Scan for the cell matching the given text and deliver its (X, Y) coordinate at center. 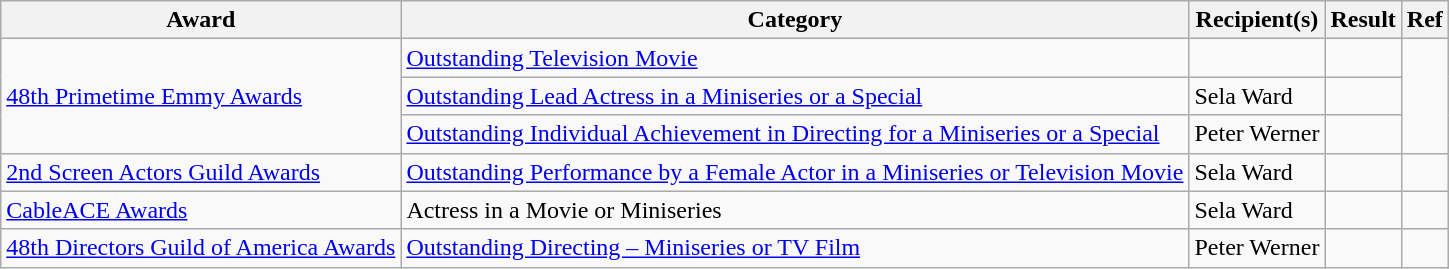
Actress in a Movie or Miniseries (795, 210)
Ref (1424, 20)
Outstanding Individual Achievement in Directing for a Miniseries or a Special (795, 134)
48th Directors Guild of America Awards (201, 248)
Award (201, 20)
Recipient(s) (1257, 20)
2nd Screen Actors Guild Awards (201, 172)
Outstanding Lead Actress in a Miniseries or a Special (795, 96)
Outstanding Directing – Miniseries or TV Film (795, 248)
Category (795, 20)
Outstanding Performance by a Female Actor in a Miniseries or Television Movie (795, 172)
Outstanding Television Movie (795, 58)
CableACE Awards (201, 210)
48th Primetime Emmy Awards (201, 96)
Result (1363, 20)
